Capture the cell that displays the provided text and extract its [X, Y] central coordinate. 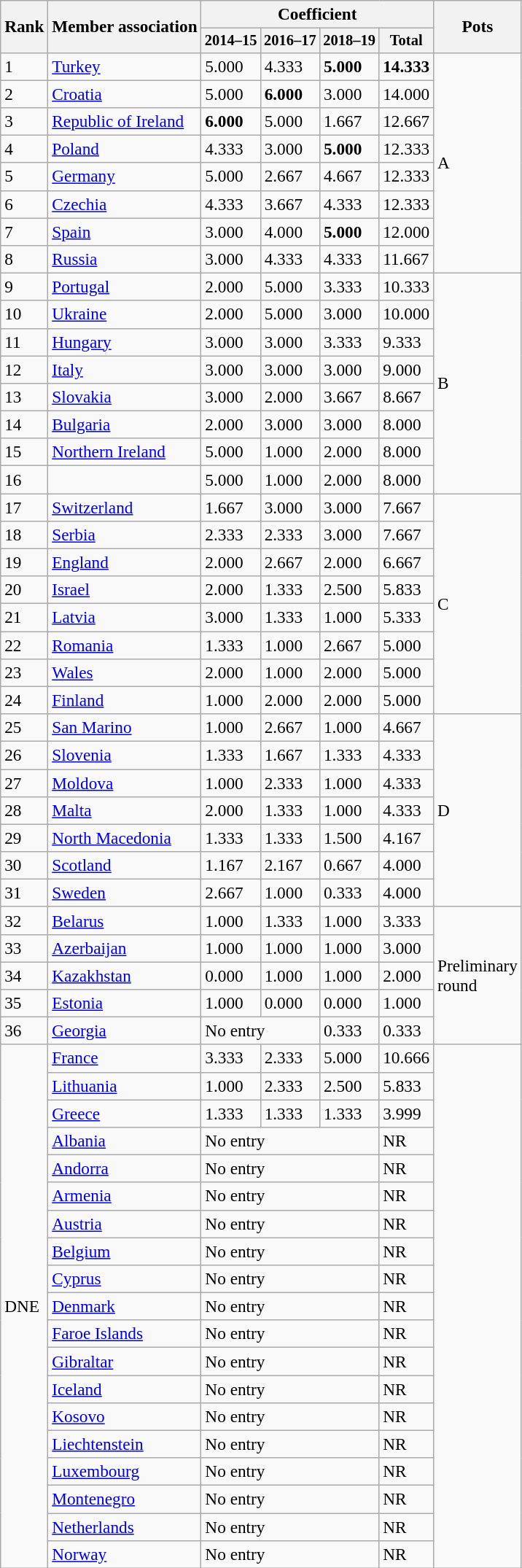
18 [25, 535]
Slovenia [125, 755]
Pots [478, 26]
8 [25, 259]
France [125, 1058]
Armenia [125, 1196]
Coefficient [318, 14]
Romania [125, 645]
Montenegro [125, 1499]
Malta [125, 810]
Hungary [125, 342]
Switzerland [125, 507]
9.000 [407, 369]
15 [25, 452]
10 [25, 314]
Turkey [125, 66]
9.333 [407, 342]
29 [25, 838]
27 [25, 783]
Iceland [125, 1389]
Albania [125, 1141]
13 [25, 397]
Sweden [125, 893]
Luxembourg [125, 1472]
14.333 [407, 66]
Northern Ireland [125, 452]
2.167 [290, 865]
28 [25, 810]
1.167 [230, 865]
D [478, 810]
20 [25, 590]
Ukraine [125, 314]
4 [25, 149]
A [478, 163]
Italy [125, 369]
San Marino [125, 727]
North Macedonia [125, 838]
1.500 [350, 838]
2 [25, 93]
14.000 [407, 93]
21 [25, 617]
4.167 [407, 838]
Serbia [125, 535]
12.667 [407, 121]
Liechtenstein [125, 1444]
Russia [125, 259]
Latvia [125, 617]
C [478, 603]
Croatia [125, 93]
6.667 [407, 562]
Andorra [125, 1168]
22 [25, 645]
Portugal [125, 287]
2016–17 [290, 40]
B [478, 383]
10.000 [407, 314]
DNE [25, 1306]
Austria [125, 1224]
17 [25, 507]
3.999 [407, 1113]
Cyprus [125, 1278]
32 [25, 920]
Germany [125, 176]
10.666 [407, 1058]
12 [25, 369]
0.667 [350, 865]
Rank [25, 26]
23 [25, 672]
Israel [125, 590]
Preliminaryround [478, 976]
Faroe Islands [125, 1334]
7 [25, 231]
Moldova [125, 783]
14 [25, 424]
11.667 [407, 259]
Czechia [125, 204]
35 [25, 1003]
30 [25, 865]
Slovakia [125, 397]
25 [25, 727]
5.333 [407, 617]
36 [25, 1031]
Scotland [125, 865]
2018–19 [350, 40]
19 [25, 562]
Bulgaria [125, 424]
Azerbaijan [125, 948]
Lithuania [125, 1086]
Spain [125, 231]
16 [25, 479]
Gibraltar [125, 1361]
Republic of Ireland [125, 121]
Kazakhstan [125, 975]
11 [25, 342]
Norway [125, 1554]
Belarus [125, 920]
5 [25, 176]
England [125, 562]
24 [25, 700]
Poland [125, 149]
34 [25, 975]
26 [25, 755]
2014–15 [230, 40]
Estonia [125, 1003]
Member association [125, 26]
9 [25, 287]
10.333 [407, 287]
Belgium [125, 1251]
Kosovo [125, 1416]
Finland [125, 700]
Georgia [125, 1031]
1 [25, 66]
Greece [125, 1113]
31 [25, 893]
Netherlands [125, 1526]
3 [25, 121]
8.667 [407, 397]
12.000 [407, 231]
6 [25, 204]
Total [407, 40]
33 [25, 948]
Wales [125, 672]
Denmark [125, 1306]
